Identify which cell holds the provided text, then report its (x, y) central coordinate. 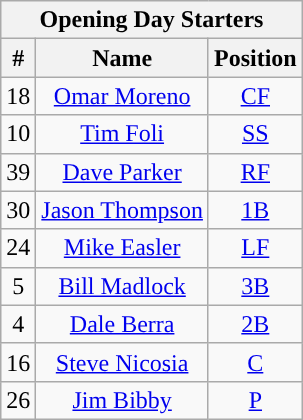
Name (122, 58)
16 (18, 362)
C (255, 362)
Dave Parker (122, 172)
30 (18, 210)
SS (255, 134)
5 (18, 286)
24 (18, 248)
Steve Nicosia (122, 362)
Mike Easler (122, 248)
1B (255, 210)
Tim Foli (122, 134)
Dale Berra (122, 324)
18 (18, 96)
39 (18, 172)
# (18, 58)
LF (255, 248)
26 (18, 400)
Jim Bibby (122, 400)
Omar Moreno (122, 96)
RF (255, 172)
Position (255, 58)
4 (18, 324)
Bill Madlock (122, 286)
2B (255, 324)
Opening Day Starters (152, 20)
3B (255, 286)
CF (255, 96)
P (255, 400)
Jason Thompson (122, 210)
10 (18, 134)
